Provide the (X, Y) coordinate of the cell's center where the given text is located.  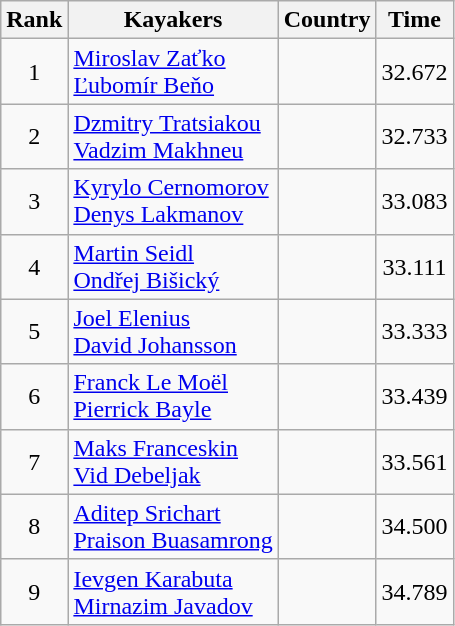
Martin SeidlOndřej Bišický (173, 266)
8 (34, 526)
Rank (34, 20)
1 (34, 72)
3 (34, 202)
34.789 (414, 592)
Aditep SrichartPraison Buasamrong (173, 526)
32.733 (414, 136)
Kayakers (173, 20)
33.333 (414, 332)
34.500 (414, 526)
33.083 (414, 202)
5 (34, 332)
Kyrylo CernomorovDenys Lakmanov (173, 202)
7 (34, 462)
Country (327, 20)
2 (34, 136)
Ievgen KarabutaMirnazim Javadov (173, 592)
6 (34, 396)
Miroslav ZaťkoĽubomír Beňo (173, 72)
4 (34, 266)
9 (34, 592)
33.439 (414, 396)
33.111 (414, 266)
Franck Le MoëlPierrick Bayle (173, 396)
Maks FranceskinVid Debeljak (173, 462)
Joel EleniusDavid Johansson (173, 332)
Dzmitry TratsiakouVadzim Makhneu (173, 136)
32.672 (414, 72)
33.561 (414, 462)
Time (414, 20)
